Scan for the cell matching the given text and deliver its [x, y] coordinate at center. 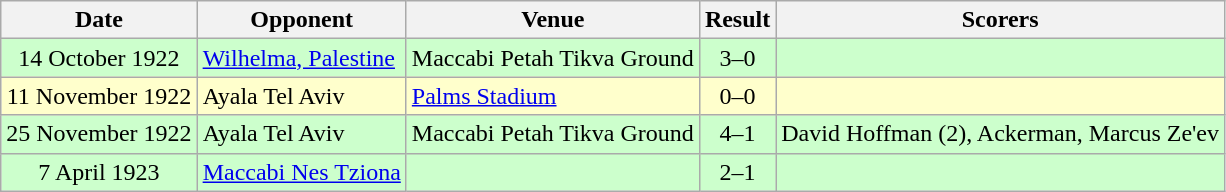
25 November 1922 [99, 134]
4–1 [737, 134]
7 April 1923 [99, 172]
2–1 [737, 172]
3–0 [737, 58]
David Hoffman (2), Ackerman, Marcus Ze'ev [1000, 134]
14 October 1922 [99, 58]
Palms Stadium [552, 96]
Result [737, 20]
11 November 1922 [99, 96]
Maccabi Nes Tziona [302, 172]
0–0 [737, 96]
Opponent [302, 20]
Wilhelma, Palestine [302, 58]
Date [99, 20]
Scorers [1000, 20]
Venue [552, 20]
